Extract the (X, Y) coordinate from the center of the cell holding the provided text.  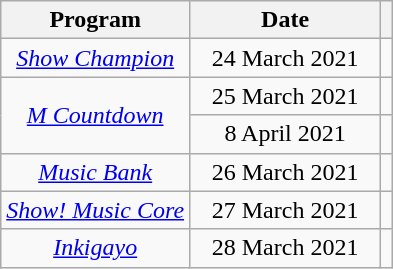
Music Bank (96, 172)
28 March 2021 (286, 248)
25 March 2021 (286, 96)
24 March 2021 (286, 58)
Show Champion (96, 58)
Program (96, 20)
M Countdown (96, 115)
26 March 2021 (286, 172)
8 April 2021 (286, 134)
Inkigayo (96, 248)
Date (286, 20)
Show! Music Core (96, 210)
27 March 2021 (286, 210)
